Capture the cell that displays the provided text and extract its [x, y] central coordinate. 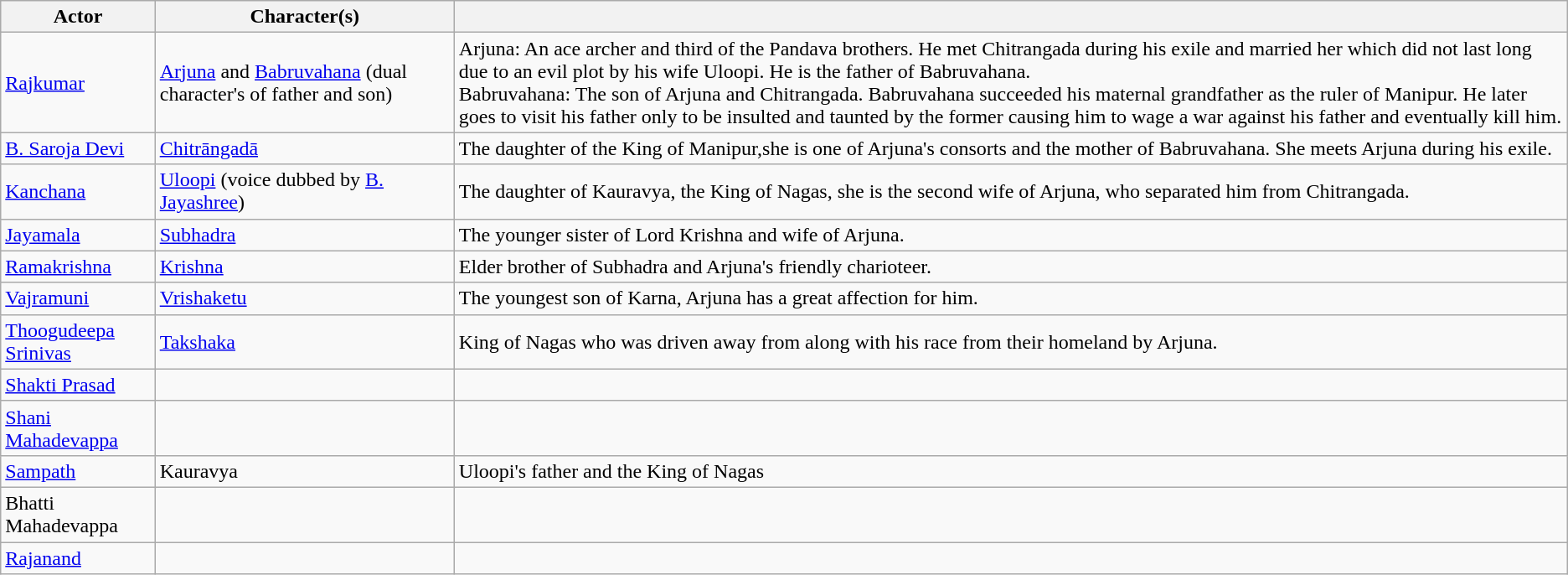
Takshaka [305, 342]
Ramakrishna [78, 267]
Shakti Prasad [78, 385]
Subhadra [305, 235]
Vrishaketu [305, 298]
Uloopi (voice dubbed by B. Jayashree) [305, 191]
B. Saroja Devi [78, 148]
Thoogudeepa Srinivas [78, 342]
Shani Mahadevappa [78, 427]
Chitrāngadā [305, 148]
Bhatti Mahadevappa [78, 515]
King of Nagas who was driven away from along with his race from their homeland by Arjuna. [1010, 342]
The daughter of the King of Manipur,she is one of Arjuna's consorts and the mother of Babruvahana. She meets Arjuna during his exile. [1010, 148]
Character(s) [305, 17]
Vajramuni [78, 298]
Actor [78, 17]
Arjuna and Babruvahana (dual character's of father and son) [305, 82]
The daughter of Kauravya, the King of Nagas, she is the second wife of Arjuna, who separated him from Chitrangada. [1010, 191]
Rajkumar [78, 82]
Kauravya [305, 471]
Sampath [78, 471]
Kanchana [78, 191]
Uloopi's father and the King of Nagas [1010, 471]
Krishna [305, 267]
Jayamala [78, 235]
Elder brother of Subhadra and Arjuna's friendly charioteer. [1010, 267]
The youngest son of Karna, Arjuna has a great affection for him. [1010, 298]
The younger sister of Lord Krishna and wife of Arjuna. [1010, 235]
Rajanand [78, 557]
